Output the (x, y) coordinate of the center of the cell containing the given text.  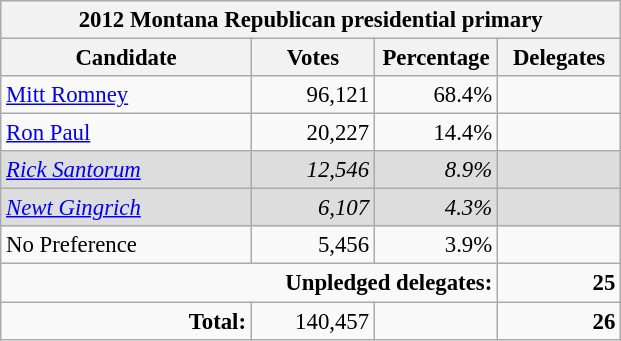
68.4% (436, 95)
12,546 (312, 170)
Percentage (436, 58)
2012 Montana Republican presidential primary (311, 20)
3.9% (436, 245)
Mitt Romney (126, 95)
Ron Paul (126, 133)
14.4% (436, 133)
140,457 (312, 321)
6,107 (312, 208)
96,121 (312, 95)
8.9% (436, 170)
Delegates (560, 58)
No Preference (126, 245)
4.3% (436, 208)
Unpledged delegates: (250, 283)
Rick Santorum (126, 170)
Newt Gingrich (126, 208)
25 (560, 283)
26 (560, 321)
Votes (312, 58)
20,227 (312, 133)
Total: (126, 321)
5,456 (312, 245)
Candidate (126, 58)
